Return the (X, Y) coordinate for the center point of the cell that contains the specified text.  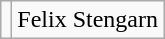
Felix Stengarn (88, 20)
